Output the (X, Y) coordinate of the center of the cell containing the given text.  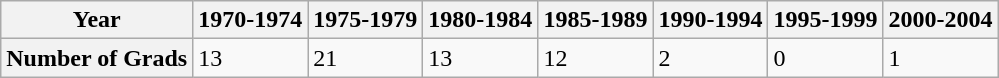
1970-1974 (250, 20)
0 (826, 58)
1995-1999 (826, 20)
2 (710, 58)
12 (596, 58)
1975-1979 (366, 20)
Number of Grads (97, 58)
1990-1994 (710, 20)
1985-1989 (596, 20)
Year (97, 20)
2000-2004 (940, 20)
21 (366, 58)
1980-1984 (480, 20)
1 (940, 58)
